Identify which cell holds the provided text, then report its [x, y] central coordinate. 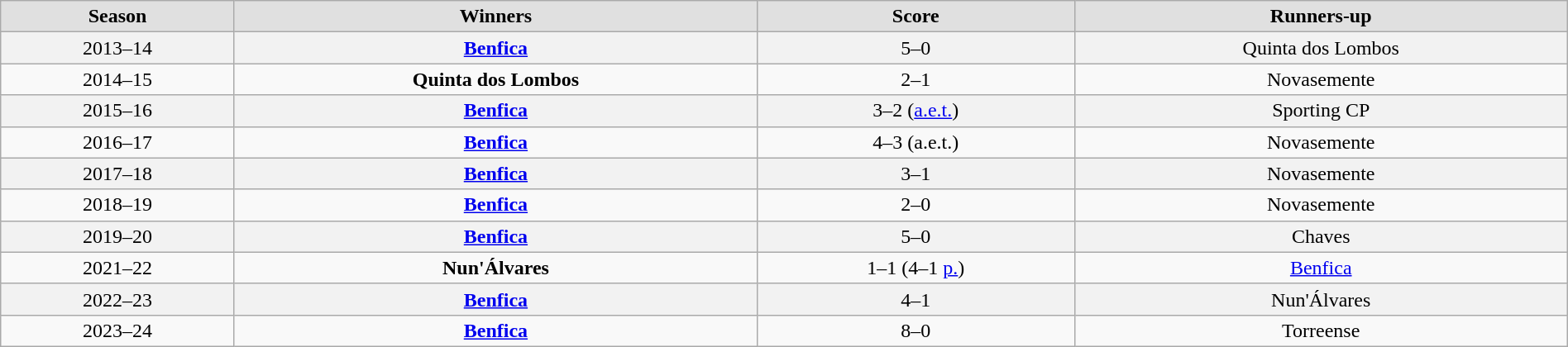
8–0 [915, 330]
Runners-up [1321, 17]
4–1 [915, 299]
Sporting CP [1321, 111]
Torreense [1321, 330]
2022–23 [117, 299]
2023–24 [117, 330]
Season [117, 17]
2–1 [915, 79]
Score [915, 17]
3–1 [915, 173]
4–3 (a.e.t.) [915, 142]
2014–15 [117, 79]
2018–19 [117, 205]
2016–17 [117, 142]
2–0 [915, 205]
2015–16 [117, 111]
Chaves [1321, 236]
2019–20 [117, 236]
2017–18 [117, 173]
2021–22 [117, 268]
3–2 (a.e.t.) [915, 111]
2013–14 [117, 48]
Winners [495, 17]
1–1 (4–1 p.) [915, 268]
